For the text-containing cell, return its midpoint in (x, y) coordinate format. 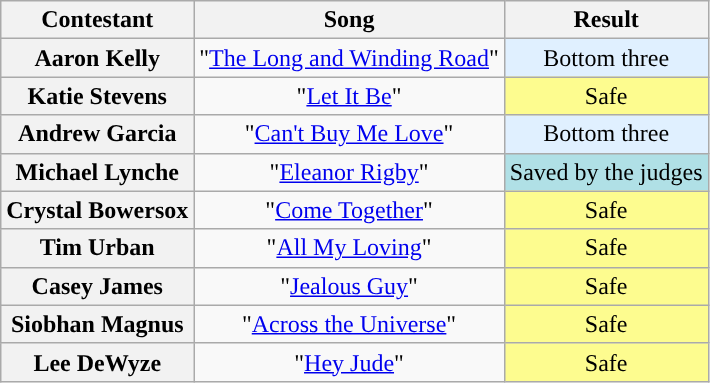
"Jealous Guy" (350, 286)
Aaron Kelly (98, 58)
Song (350, 20)
Katie Stevens (98, 96)
Crystal Bowersox (98, 210)
Lee DeWyze (98, 362)
"Eleanor Rigby" (350, 172)
"The Long and Winding Road" (350, 58)
Siobhan Magnus (98, 324)
Michael Lynche (98, 172)
Tim Urban (98, 248)
"Hey Jude" (350, 362)
Contestant (98, 20)
"Can't Buy Me Love" (350, 134)
"All My Loving" (350, 248)
Casey James (98, 286)
"Across the Universe" (350, 324)
Saved by the judges (606, 172)
Andrew Garcia (98, 134)
"Come Together" (350, 210)
"Let It Be" (350, 96)
Result (606, 20)
